Return the (x, y) coordinate for the center point of the cell that contains the specified text.  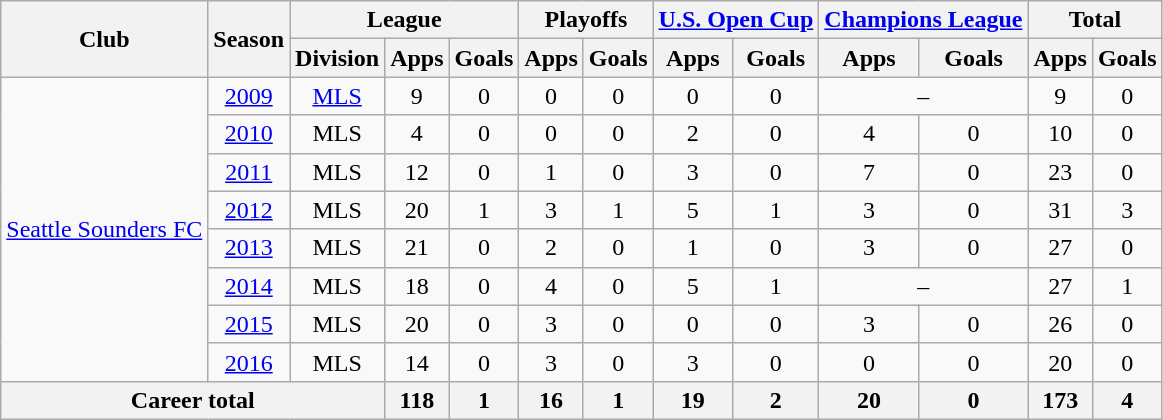
19 (693, 400)
23 (1060, 172)
Division (338, 58)
26 (1060, 324)
2009 (249, 96)
Season (249, 39)
2012 (249, 210)
2010 (249, 134)
31 (1060, 210)
14 (417, 362)
173 (1060, 400)
Club (104, 39)
7 (869, 172)
U.S. Open Cup (736, 20)
Total (1095, 20)
2015 (249, 324)
Career total (193, 400)
Playoffs (586, 20)
2011 (249, 172)
118 (417, 400)
2016 (249, 362)
12 (417, 172)
2013 (249, 248)
2014 (249, 286)
Seattle Sounders FC (104, 229)
16 (551, 400)
18 (417, 286)
League (404, 20)
10 (1060, 134)
Champions League (924, 20)
21 (417, 248)
